Return the [X, Y] coordinate for the center point of the cell that contains the specified text.  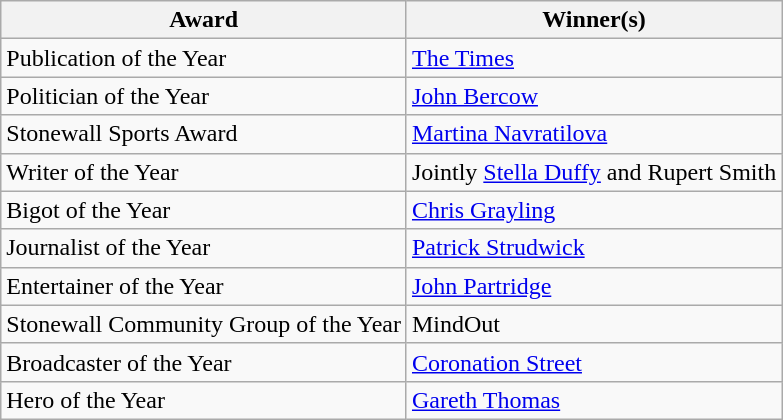
Broadcaster of the Year [204, 362]
John Partridge [594, 286]
Winner(s) [594, 20]
MindOut [594, 324]
Journalist of the Year [204, 248]
Award [204, 20]
Publication of the Year [204, 58]
Martina Navratilova [594, 134]
Patrick Strudwick [594, 248]
John Bercow [594, 96]
Gareth Thomas [594, 400]
Bigot of the Year [204, 210]
Jointly Stella Duffy and Rupert Smith [594, 172]
The Times [594, 58]
Stonewall Community Group of the Year [204, 324]
Chris Grayling [594, 210]
Politician of the Year [204, 96]
Writer of the Year [204, 172]
Hero of the Year [204, 400]
Entertainer of the Year [204, 286]
Stonewall Sports Award [204, 134]
Coronation Street [594, 362]
